Detect which cell encompasses the target text, then output its (x, y) center coordinate. 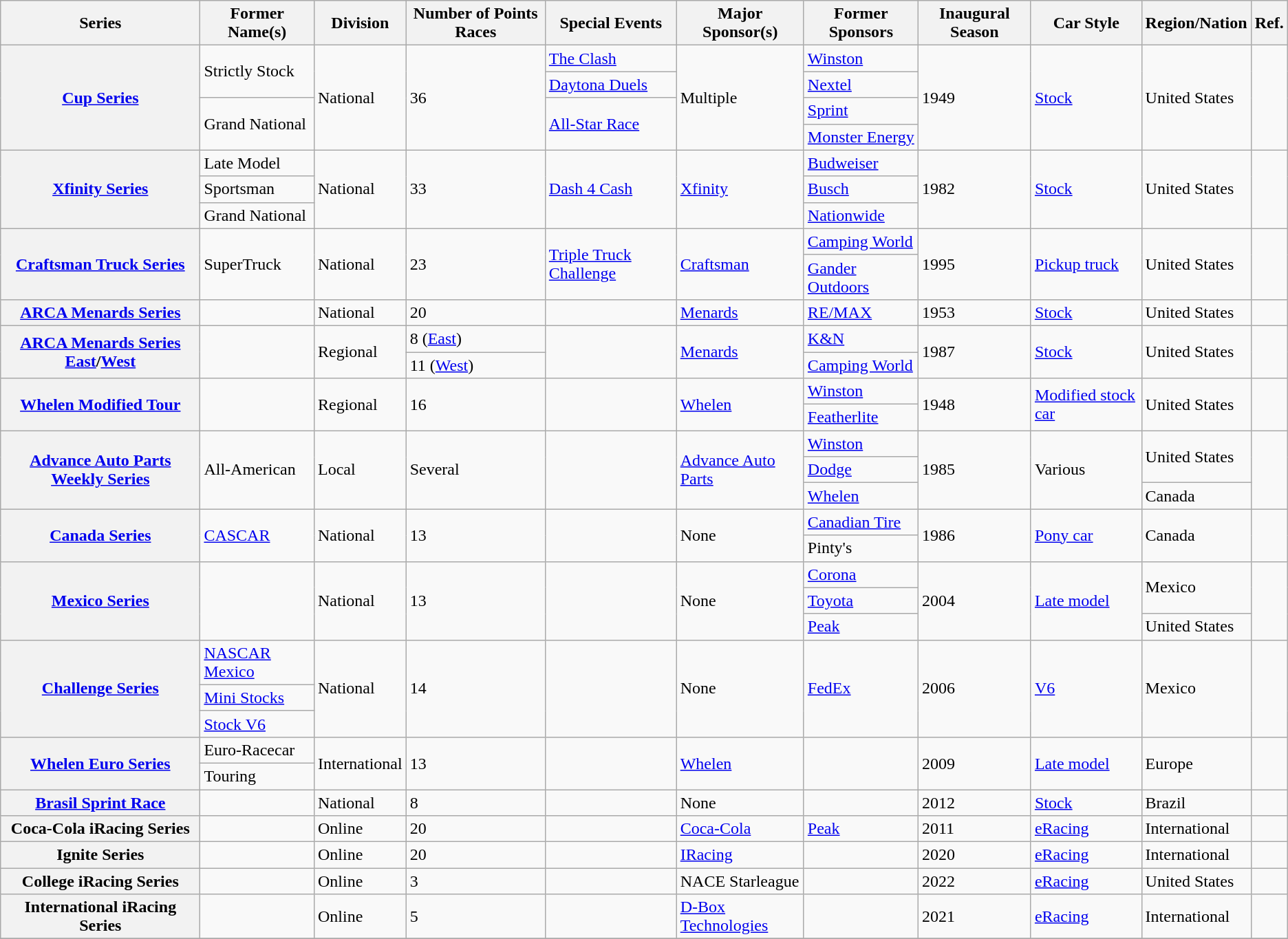
1987 (974, 352)
33 (475, 189)
Car Style (1086, 23)
36 (475, 98)
International iRacing Series (100, 916)
1953 (974, 312)
23 (475, 264)
Series (100, 23)
Inaugural Season (974, 23)
Daytona Duels (611, 85)
2021 (974, 916)
Several (475, 470)
Strictly Stock (257, 72)
Former Sponsors (861, 23)
College iRacing Series (100, 881)
Whelen Modified Tour (100, 404)
Euro-Racecar (257, 750)
Cup Series (100, 98)
2009 (974, 763)
Whelen Euro Series (100, 763)
1986 (974, 535)
Monster Energy (861, 137)
ARCA Menards Series (100, 312)
Featherlite (861, 418)
Budweiser (861, 163)
2022 (974, 881)
RE/MAX (861, 312)
Canadian Tire (861, 522)
Pickup truck (1086, 264)
IRacing (740, 855)
1982 (974, 189)
Craftsman Truck Series (100, 264)
Nationwide (861, 215)
Pony car (1086, 535)
5 (475, 916)
Coca-Cola (740, 829)
Toyota (861, 601)
V6 (1086, 688)
14 (475, 688)
Advance Auto Parts (740, 470)
Coca-Cola iRacing Series (100, 829)
Canada Series (100, 535)
Stock V6 (257, 724)
Xfinity Series (100, 189)
Xfinity (740, 189)
1985 (974, 470)
1995 (974, 264)
Division (360, 23)
Ref. (1269, 23)
2004 (974, 601)
Corona (861, 574)
Sprint (861, 111)
Dash 4 Cash (611, 189)
Mexico Series (100, 601)
Pinty's (861, 548)
NACE Starleague (740, 881)
Major Sponsor(s) (740, 23)
Special Events (611, 23)
NASCAR Mexico (257, 662)
Advance Auto Parts Weekly Series (100, 470)
Nextel (861, 85)
Touring (257, 776)
2012 (974, 803)
FedEx (861, 688)
D-Box Technologies (740, 916)
Sportsman (257, 189)
16 (475, 404)
1949 (974, 98)
K&N (861, 338)
1948 (974, 404)
Local (360, 470)
Brazil (1196, 803)
Region/Nation (1196, 23)
Dodge (861, 470)
Craftsman (740, 264)
Number of Points Races (475, 23)
Modified stock car (1086, 404)
Busch (861, 189)
Various (1086, 470)
CASCAR (257, 535)
Brasil Sprint Race (100, 803)
All-American (257, 470)
2011 (974, 829)
8 (East) (475, 338)
Late Model (257, 163)
2006 (974, 688)
11 (West) (475, 365)
3 (475, 881)
Challenge Series (100, 688)
ARCA Menards Series East/West (100, 352)
The Clash (611, 58)
8 (475, 803)
Multiple (740, 98)
Europe (1196, 763)
Triple Truck Challenge (611, 264)
Mini Stocks (257, 698)
SuperTruck (257, 264)
Gander Outdoors (861, 277)
Ignite Series (100, 855)
All-Star Race (611, 124)
Former Name(s) (257, 23)
2020 (974, 855)
